Return the [x, y] coordinate for the center point of the cell that contains the specified text.  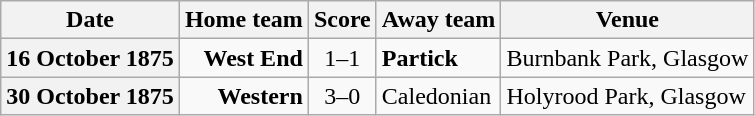
Caledonian [438, 96]
Partick [438, 58]
Holyrood Park, Glasgow [628, 96]
Burnbank Park, Glasgow [628, 58]
3–0 [342, 96]
Western [244, 96]
Date [90, 20]
Score [342, 20]
Away team [438, 20]
West End [244, 58]
Home team [244, 20]
1–1 [342, 58]
Venue [628, 20]
30 October 1875 [90, 96]
16 October 1875 [90, 58]
